Return the (x, y) coordinate for the center point of the cell that contains the specified text.  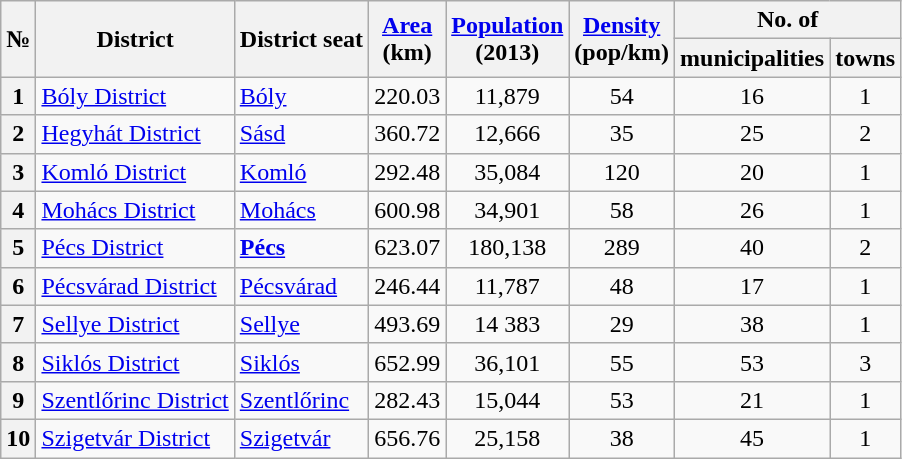
34,901 (508, 210)
Szigetvár District (135, 438)
493.69 (408, 324)
58 (622, 210)
180,138 (508, 248)
Pécs District (135, 248)
600.98 (408, 210)
55 (622, 362)
7 (18, 324)
292.48 (408, 172)
5 (18, 248)
623.07 (408, 248)
15,044 (508, 400)
35 (622, 134)
Population(2013) (508, 39)
Bóly (301, 96)
Mohács District (135, 210)
Siklós (301, 362)
Area(km) (408, 39)
municipalities (752, 58)
№ (18, 39)
289 (622, 248)
Sellye (301, 324)
towns (866, 58)
Pécsvárad District (135, 286)
Szentlőrinc District (135, 400)
29 (622, 324)
17 (752, 286)
Szigetvár (301, 438)
9 (18, 400)
No. of (788, 20)
25 (752, 134)
Siklós District (135, 362)
14 383 (508, 324)
25,158 (508, 438)
District (135, 39)
District seat (301, 39)
360.72 (408, 134)
11,787 (508, 286)
Mohács (301, 210)
36,101 (508, 362)
120 (622, 172)
Pécs (301, 248)
48 (622, 286)
35,084 (508, 172)
16 (752, 96)
12,666 (508, 134)
656.76 (408, 438)
220.03 (408, 96)
Hegyhát District (135, 134)
40 (752, 248)
21 (752, 400)
54 (622, 96)
282.43 (408, 400)
Pécsvárad (301, 286)
20 (752, 172)
11,879 (508, 96)
26 (752, 210)
Sellye District (135, 324)
Bóly District (135, 96)
Komló District (135, 172)
Szentlőrinc (301, 400)
652.99 (408, 362)
Komló (301, 172)
8 (18, 362)
Sásd (301, 134)
Density(pop/km) (622, 39)
4 (18, 210)
6 (18, 286)
45 (752, 438)
246.44 (408, 286)
10 (18, 438)
